For the text-containing cell, return its midpoint in [X, Y] coordinate format. 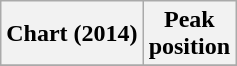
Peakposition [189, 34]
Chart (2014) [72, 34]
